Provide the [x, y] coordinate of the cell's center where the given text is located.  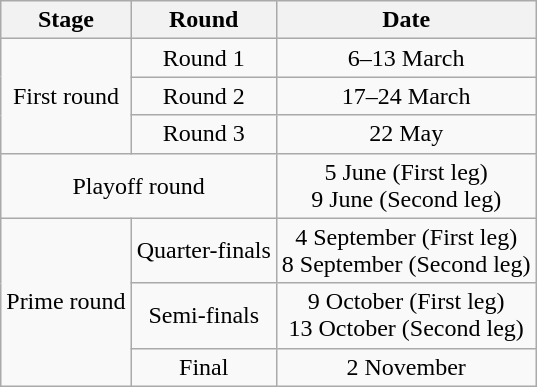
Final [204, 367]
First round [66, 96]
Quarter-finals [204, 250]
Round 3 [204, 134]
5 June (First leg)9 June (Second leg) [406, 186]
Round [204, 20]
6–13 March [406, 58]
Semi-finals [204, 316]
22 May [406, 134]
Stage [66, 20]
4 September (First leg)8 September (Second leg) [406, 250]
Date [406, 20]
9 October (First leg)13 October (Second leg) [406, 316]
17–24 March [406, 96]
Round 2 [204, 96]
2 November [406, 367]
Playoff round [139, 186]
Round 1 [204, 58]
Prime round [66, 302]
